Return (x, y) of the center of cell containing provided text 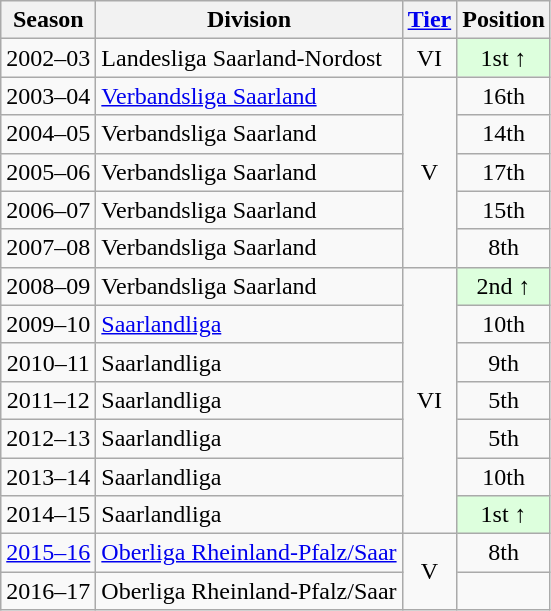
Tier (430, 20)
Position (504, 20)
17th (504, 172)
15th (504, 210)
2003–04 (48, 96)
2005–06 (48, 172)
14th (504, 134)
2012–13 (48, 438)
2002–03 (48, 58)
2010–11 (48, 362)
2015–16 (48, 553)
2013–14 (48, 477)
Season (48, 20)
Division (249, 20)
9th (504, 362)
2009–10 (48, 324)
2006–07 (48, 210)
2004–05 (48, 134)
2nd ↑ (504, 286)
2007–08 (48, 248)
2008–09 (48, 286)
2011–12 (48, 400)
2016–17 (48, 591)
Landesliga Saarland-Nordost (249, 58)
16th (504, 96)
2014–15 (48, 515)
